Extract the (X, Y) coordinate from the center of the cell holding the provided text.  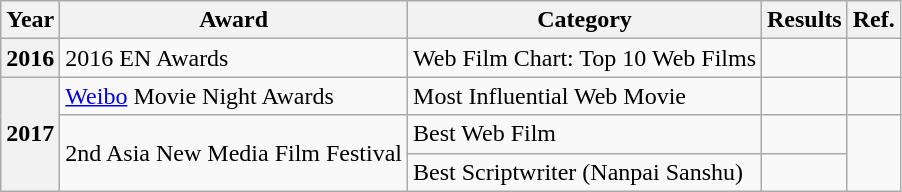
Best Scriptwriter (Nanpai Sanshu) (585, 172)
2017 (30, 134)
2nd Asia New Media Film Festival (234, 153)
Web Film Chart: Top 10 Web Films (585, 58)
Award (234, 20)
Best Web Film (585, 134)
Results (805, 20)
2016 (30, 58)
Category (585, 20)
Year (30, 20)
2016 EN Awards (234, 58)
Weibo Movie Night Awards (234, 96)
Ref. (874, 20)
Most Influential Web Movie (585, 96)
